From the cell containing the given text, extract its center point as (x, y) coordinate. 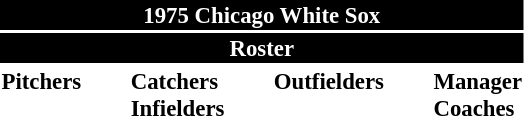
Roster (262, 48)
1975 Chicago White Sox (262, 15)
